Search for the cell housing the specified text and yield its [X, Y] center coordinate. 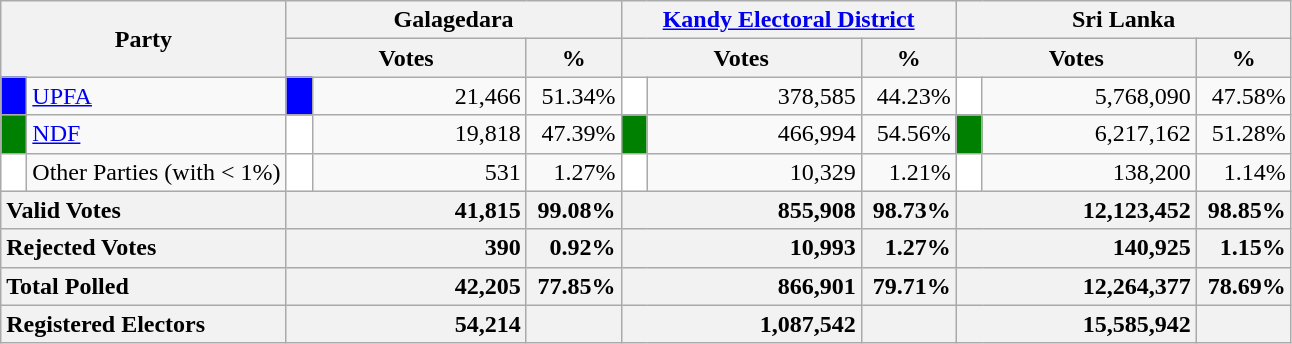
138,200 [1089, 172]
47.39% [574, 134]
1,087,542 [741, 324]
12,264,377 [1076, 286]
1.15% [1244, 248]
866,901 [741, 286]
78.69% [1244, 286]
855,908 [741, 210]
12,123,452 [1076, 210]
140,925 [1076, 248]
531 [419, 172]
Rejected Votes [144, 248]
390 [406, 248]
47.58% [1244, 96]
98.85% [1244, 210]
Sri Lanka [1124, 20]
Total Polled [144, 286]
54,214 [406, 324]
Other Parties (with < 1%) [156, 172]
19,818 [419, 134]
99.08% [574, 210]
1.14% [1244, 172]
51.34% [574, 96]
6,217,162 [1089, 134]
77.85% [574, 286]
10,993 [741, 248]
Valid Votes [144, 210]
15,585,942 [1076, 324]
51.28% [1244, 134]
5,768,090 [1089, 96]
42,205 [406, 286]
466,994 [754, 134]
Galagedara [454, 20]
378,585 [754, 96]
79.71% [908, 286]
21,466 [419, 96]
54.56% [908, 134]
1.21% [908, 172]
41,815 [406, 210]
98.73% [908, 210]
Party [144, 39]
UPFA [156, 96]
44.23% [908, 96]
0.92% [574, 248]
Registered Electors [144, 324]
NDF [156, 134]
10,329 [754, 172]
Kandy Electoral District [788, 20]
